Detect which cell encompasses the target text, then output its [x, y] center coordinate. 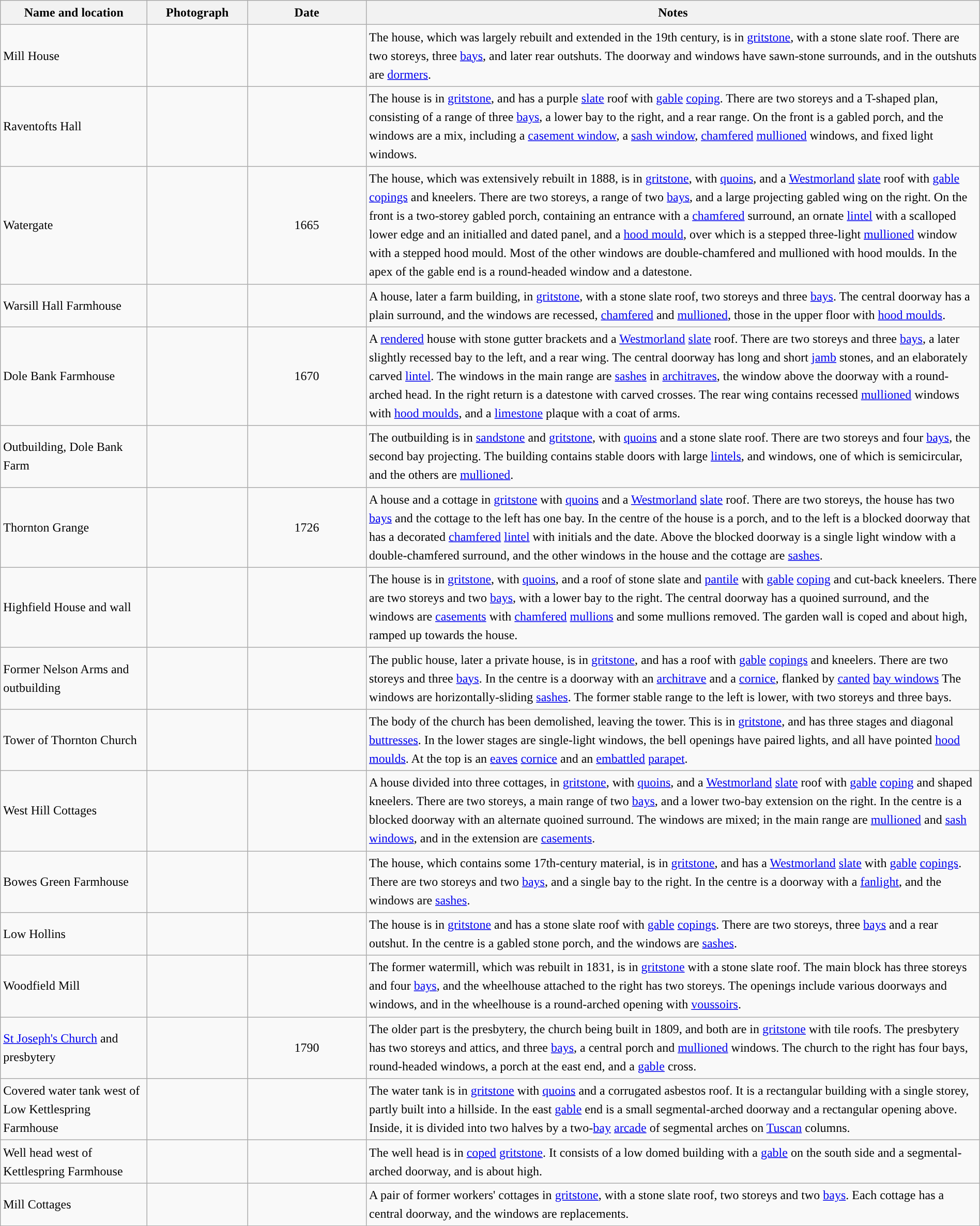
Mill House [74, 56]
Raventofts Hall [74, 126]
Former Nelson Arms and outbuilding [74, 678]
1670 [307, 376]
Bowes Green Farmhouse [74, 882]
Mill Cottages [74, 1205]
Dole Bank Farmhouse [74, 376]
Thornton Grange [74, 527]
Woodfield Mill [74, 987]
1665 [307, 225]
Outbuilding, Dole Bank Farm [74, 456]
Photograph [197, 12]
Warsill Hall Farmhouse [74, 305]
Notes [673, 12]
Watergate [74, 225]
West Hill Cottages [74, 811]
1726 [307, 527]
Covered water tank west of Low Kettlespring Farmhouse [74, 1110]
Highfield House and wall [74, 607]
St Joseph's Church and presbytery [74, 1048]
Name and location [74, 12]
Well head west of Kettlespring Farmhouse [74, 1161]
1790 [307, 1048]
Tower of Thornton Church [74, 739]
Low Hollins [74, 934]
Date [307, 12]
